From the cell containing the given text, extract its center point as (x, y) coordinate. 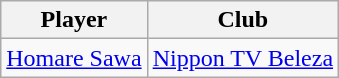
Homare Sawa (74, 58)
Player (74, 20)
Club (242, 20)
Nippon TV Beleza (242, 58)
